Detect which cell encompasses the target text, then output its [X, Y] center coordinate. 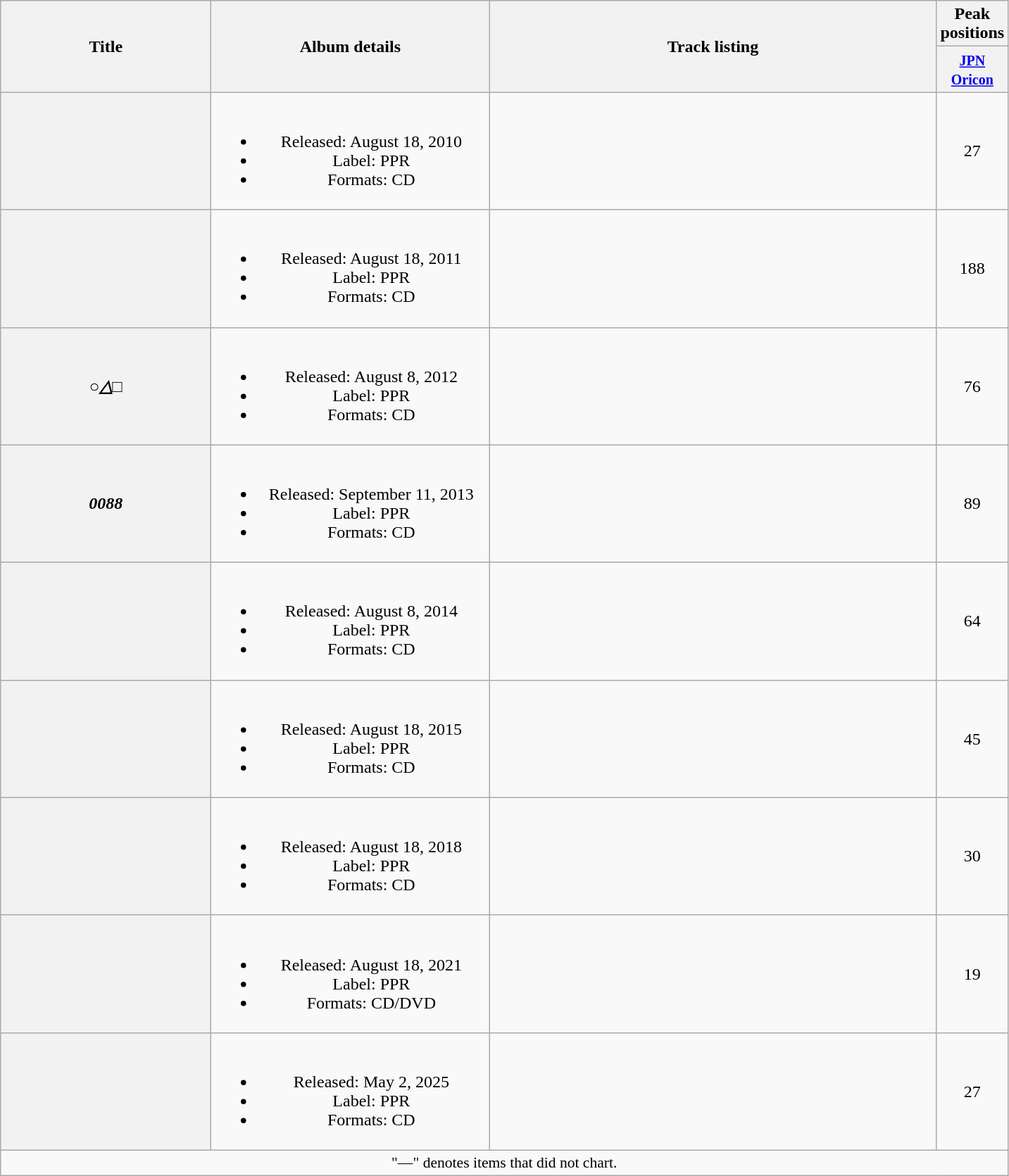
Released: August 8, 2014 Label: PPRFormats: CD [351, 621]
Released: August 18, 2010 Label: PPRFormats: CD [351, 151]
Released: August 8, 2012 Label: PPRFormats: CD [351, 386]
Released: August 18, 2021 Label: PPRFormats: CD/DVD [351, 974]
89 [972, 504]
30 [972, 856]
Released: September 11, 2013 Label: PPRFormats: CD [351, 504]
19 [972, 974]
"—" denotes items that did not chart. [504, 1163]
64 [972, 621]
Album details [351, 46]
Released: August 18, 2015 Label: PPRFormats: CD [351, 739]
Released: May 2, 2025 Label: PPRFormats: CD [351, 1091]
0088 [106, 504]
Released: August 18, 2011 Label: PPRFormats: CD [351, 269]
Title [106, 46]
Track listing [713, 46]
○△□ [106, 386]
Released: August 18, 2018 Label: PPRFormats: CD [351, 856]
45 [972, 739]
JPNOricon [972, 69]
76 [972, 386]
188 [972, 269]
Peak positions [972, 24]
